Pinpoint the cell where the given text exists, returning its (X, Y) midpoint coordinate. 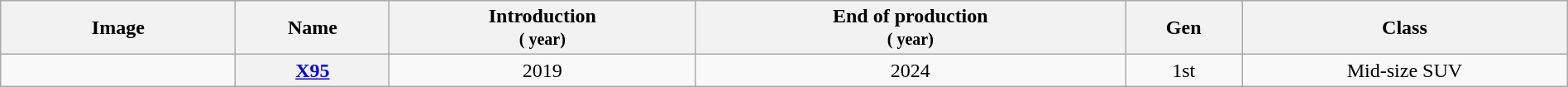
Name (313, 28)
2024 (911, 70)
Mid-size SUV (1405, 70)
Class (1405, 28)
2019 (543, 70)
X95 (313, 70)
1st (1184, 70)
Image (118, 28)
Gen (1184, 28)
Introduction( year) (543, 28)
End of production( year) (911, 28)
